For the text-containing cell, return its midpoint in [X, Y] coordinate format. 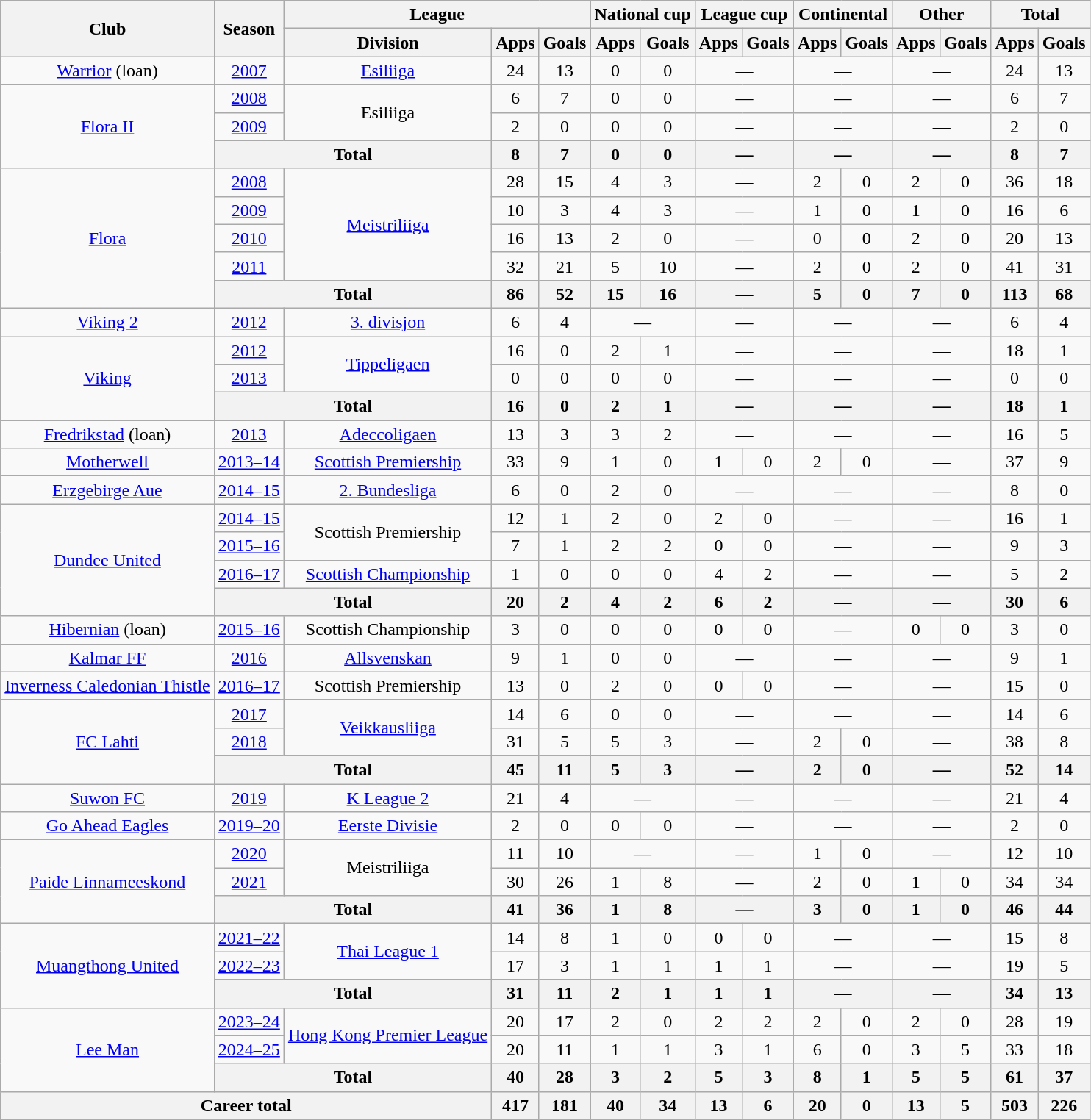
Division [387, 43]
Suwon FC [107, 797]
Flora [107, 238]
Veikkausliiga [387, 728]
League [437, 15]
2021–22 [248, 938]
Career total [246, 1105]
417 [515, 1105]
45 [515, 769]
Continental [843, 15]
68 [1064, 294]
2013–14 [248, 462]
Hibernian (loan) [107, 630]
26 [565, 882]
2007 [248, 71]
Eerste Divisie [387, 826]
Viking 2 [107, 322]
Go Ahead Eagles [107, 826]
Dundee United [107, 560]
2019 [248, 797]
2022–23 [248, 966]
League cup [744, 15]
2020 [248, 854]
National cup [643, 15]
Inverness Caledonian Thistle [107, 686]
Flora II [107, 126]
Erzgebirge Aue [107, 490]
2016 [248, 658]
113 [1015, 294]
32 [515, 266]
181 [565, 1105]
Fredrikstad (loan) [107, 434]
44 [1064, 910]
Muangthong United [107, 966]
Thai League 1 [387, 952]
226 [1064, 1105]
Season [248, 29]
2010 [248, 238]
2019–20 [248, 826]
Adeccoligaen [387, 434]
2017 [248, 714]
Kalmar FF [107, 658]
61 [1015, 1077]
2021 [248, 882]
38 [1015, 742]
46 [1015, 910]
2023–24 [248, 1022]
K League 2 [387, 797]
2. Bundesliga [387, 490]
3. divisjon [387, 322]
Hong Kong Premier League [387, 1035]
2018 [248, 742]
Tippeligaen [387, 365]
2024–25 [248, 1049]
Warrior (loan) [107, 71]
Other [942, 15]
Viking [107, 378]
86 [515, 294]
Allsvenskan [387, 658]
503 [1015, 1105]
2011 [248, 266]
FC Lahti [107, 742]
Lee Man [107, 1049]
Paide Linnameeskond [107, 882]
Motherwell [107, 462]
Club [107, 29]
